Detect which cell encompasses the target text, then output its [X, Y] center coordinate. 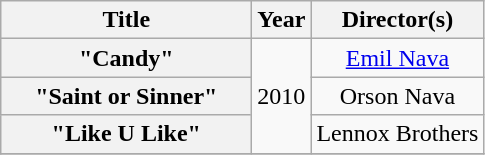
Director(s) [398, 20]
2010 [282, 96]
Year [282, 20]
Orson Nava [398, 96]
Lennox Brothers [398, 134]
Title [126, 20]
"Candy" [126, 58]
Emil Nava [398, 58]
"Like U Like" [126, 134]
"Saint or Sinner" [126, 96]
